Return [X, Y] of the center of cell containing provided text 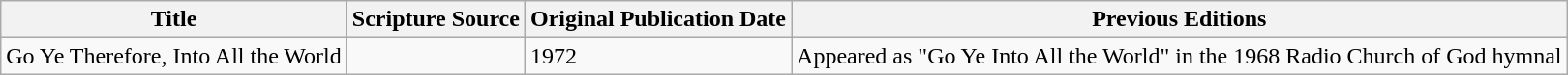
Scripture Source [436, 19]
Original Publication Date [658, 19]
Go Ye Therefore, Into All the World [174, 56]
Appeared as "Go Ye Into All the World" in the 1968 Radio Church of God hymnal [1180, 56]
1972 [658, 56]
Title [174, 19]
Previous Editions [1180, 19]
